Capture the cell that displays the provided text and extract its [x, y] central coordinate. 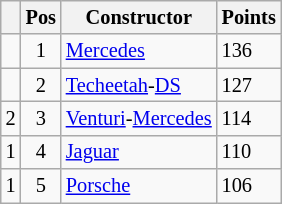
Pos [41, 17]
106 [249, 186]
5 [41, 186]
Venturi-Mercedes [139, 118]
114 [249, 118]
3 [41, 118]
Techeetah-DS [139, 85]
4 [41, 152]
Jaguar [139, 152]
110 [249, 152]
136 [249, 51]
Porsche [139, 186]
Mercedes [139, 51]
127 [249, 85]
Points [249, 17]
Constructor [139, 17]
